Return the (X, Y) coordinate for the center point of the cell that contains the specified text.  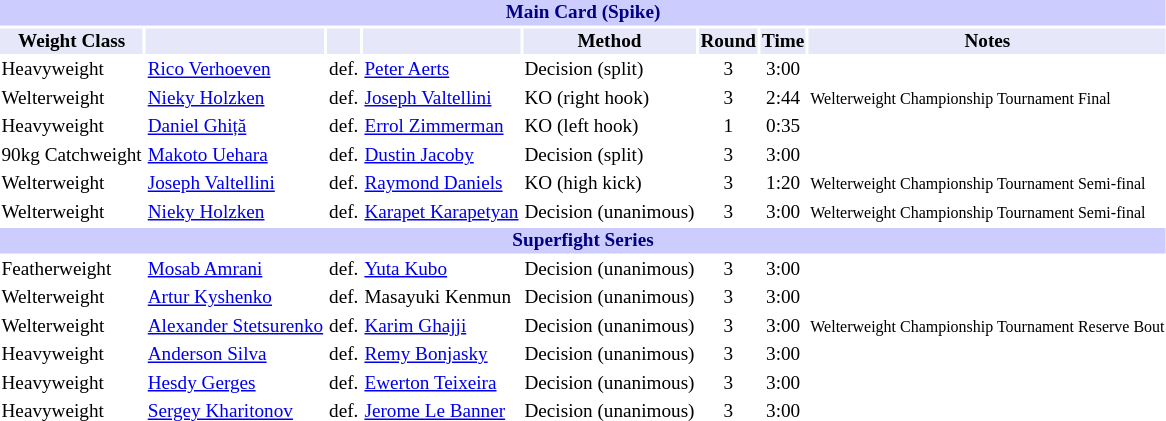
2:44 (782, 99)
KO (high kick) (610, 184)
Round (728, 41)
KO (right hook) (610, 99)
Artur Kyshenko (235, 298)
Time (782, 41)
Welterweight Championship Tournament Final (988, 99)
Anderson Silva (235, 355)
KO (left hook) (610, 127)
Hesdy Gerges (235, 383)
Welterweight Championship Tournament Reserve Bout (988, 327)
Mosab Amrani (235, 269)
90kg Catchweight (72, 155)
Makoto Uehara (235, 155)
Rico Verhoeven (235, 70)
Superfight Series (583, 241)
Weight Class (72, 41)
Dustin Jacoby (442, 155)
Peter Aerts (442, 70)
Alexander Stetsurenko (235, 327)
Notes (988, 41)
Featherweight (72, 269)
0:35 (782, 127)
Raymond Daniels (442, 184)
1:20 (782, 184)
Karapet Karapetyan (442, 213)
Daniel Ghiță (235, 127)
Errol Zimmerman (442, 127)
Method (610, 41)
Main Card (Spike) (583, 13)
Remy Bonjasky (442, 355)
Yuta Kubo (442, 269)
Karim Ghajji (442, 327)
1 (728, 127)
Ewerton Teixeira (442, 383)
Masayuki Kenmun (442, 298)
